Determine the (X, Y) coordinate at the center of the cell enclosing the given text.  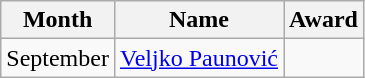
Veljko Paunović (198, 58)
Month (58, 20)
Name (198, 20)
Award (324, 20)
September (58, 58)
